Determine the [X, Y] coordinate at the center of the cell enclosing the given text.  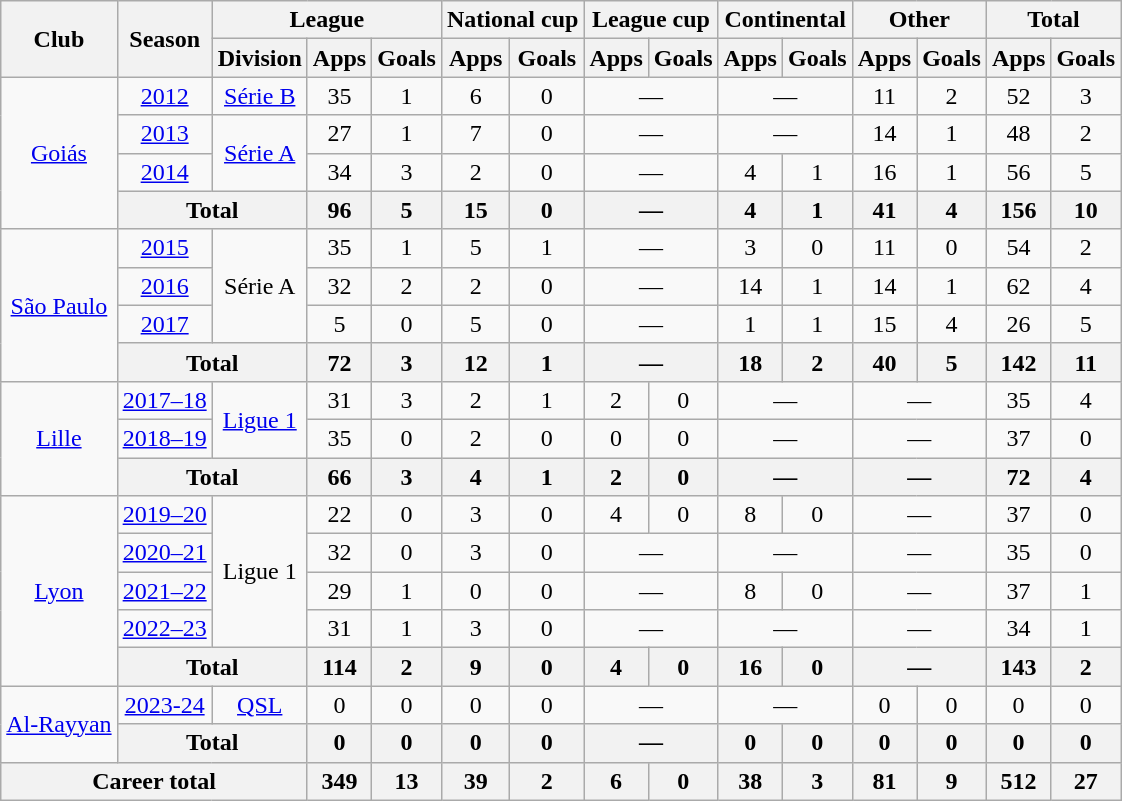
Lille [59, 438]
National cup [512, 20]
Goiás [59, 153]
2018–19 [164, 438]
Other [919, 20]
62 [1018, 286]
142 [1018, 362]
512 [1018, 781]
10 [1086, 210]
12 [475, 362]
40 [884, 362]
349 [339, 781]
143 [1018, 667]
São Paulo [59, 305]
18 [750, 362]
29 [339, 591]
League cup [651, 20]
2017–18 [164, 400]
Season [164, 39]
22 [339, 515]
66 [339, 477]
2016 [164, 286]
2019–20 [164, 515]
Série B [260, 96]
13 [407, 781]
48 [1018, 134]
2020–21 [164, 553]
26 [1018, 324]
156 [1018, 210]
2014 [164, 172]
7 [475, 134]
41 [884, 210]
Division [260, 58]
2017 [164, 324]
2015 [164, 248]
81 [884, 781]
39 [475, 781]
Continental [785, 20]
2013 [164, 134]
Al-Rayyan [59, 724]
2021–22 [164, 591]
League [326, 20]
96 [339, 210]
56 [1018, 172]
52 [1018, 96]
2012 [164, 96]
Lyon [59, 591]
Career total [154, 781]
2022–23 [164, 629]
54 [1018, 248]
QSL [260, 705]
Club [59, 39]
114 [339, 667]
38 [750, 781]
2023-24 [164, 705]
